Identify which cell holds the provided text, then report its (X, Y) central coordinate. 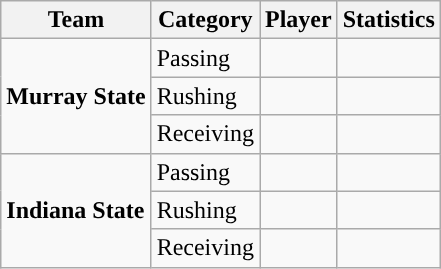
Statistics (388, 20)
Team (76, 20)
Murray State (76, 96)
Indiana State (76, 210)
Player (299, 20)
Category (205, 20)
